Return (x, y) of the center of cell containing provided text 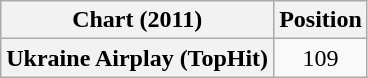
Chart (2011) (138, 20)
Ukraine Airplay (TopHit) (138, 58)
109 (321, 58)
Position (321, 20)
